From the cell containing the given text, extract its center point as (X, Y) coordinate. 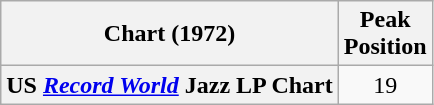
19 (385, 85)
PeakPosition (385, 34)
Chart (1972) (170, 34)
US Record World Jazz LP Chart (170, 85)
